From the cell containing the given text, extract its center point as [X, Y] coordinate. 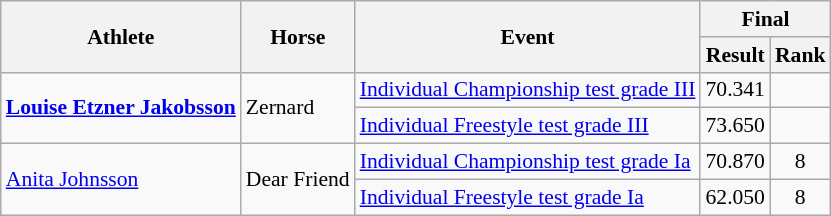
Dear Friend [298, 180]
Zernard [298, 108]
Rank [800, 55]
Final [765, 19]
70.870 [734, 162]
Individual Freestyle test grade Ia [528, 197]
Individual Freestyle test grade III [528, 126]
73.650 [734, 126]
Athlete [121, 36]
Event [528, 36]
Louise Etzner Jakobsson [121, 108]
70.341 [734, 90]
Horse [298, 36]
62.050 [734, 197]
Individual Championship test grade III [528, 90]
Individual Championship test grade Ia [528, 162]
Anita Johnsson [121, 180]
Result [734, 55]
